Provide the (X, Y) coordinate of the cell's center where the given text is located.  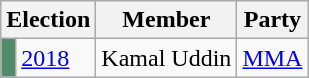
Party (272, 20)
Member (166, 20)
Election (48, 20)
Kamal Uddin (166, 58)
2018 (56, 58)
MMA (272, 58)
